Locate the cell with the specified text and output its [X, Y] center coordinate. 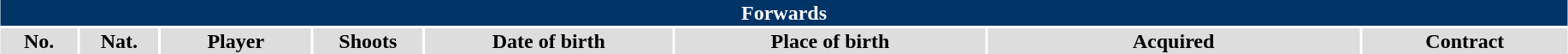
Place of birth [830, 41]
No. [39, 41]
Player [236, 41]
Nat. [120, 41]
Contract [1465, 41]
Acquired [1173, 41]
Shoots [368, 41]
Date of birth [549, 41]
Forwards [783, 13]
